Scan for the cell matching the given text and deliver its [x, y] coordinate at center. 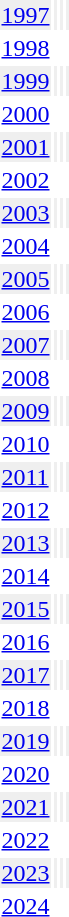
2010 [26, 444]
2003 [26, 213]
1998 [26, 48]
2005 [26, 279]
2023 [26, 873]
1997 [26, 15]
2018 [26, 708]
2008 [26, 378]
2009 [26, 411]
2002 [26, 180]
2015 [26, 609]
2012 [26, 510]
2004 [26, 246]
2016 [26, 642]
2020 [26, 774]
2019 [26, 741]
2006 [26, 312]
2007 [26, 345]
2021 [26, 807]
2011 [26, 477]
1999 [26, 81]
2000 [26, 114]
2014 [26, 576]
2001 [26, 147]
2017 [26, 675]
2022 [26, 840]
2013 [26, 543]
